Determine the [x, y] coordinate at the center of the cell enclosing the given text.  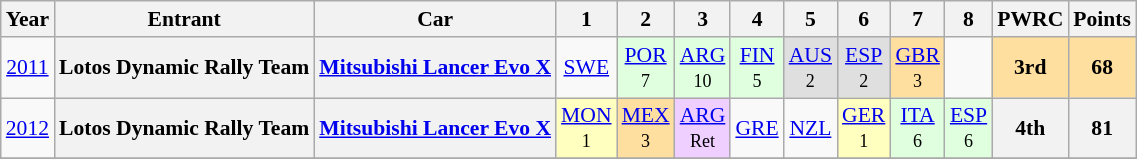
4th [1030, 128]
FIN5 [756, 68]
6 [864, 19]
3 [703, 19]
ARGRet [703, 128]
AUS2 [810, 68]
Entrant [184, 19]
ESP6 [968, 128]
SWE [586, 68]
ITA6 [918, 128]
ESP2 [864, 68]
MON1 [586, 128]
81 [1102, 128]
8 [968, 19]
4 [756, 19]
3rd [1030, 68]
5 [810, 19]
Year [28, 19]
Points [1102, 19]
68 [1102, 68]
NZL [810, 128]
2012 [28, 128]
7 [918, 19]
Car [435, 19]
GBR3 [918, 68]
2 [646, 19]
1 [586, 19]
ARG10 [703, 68]
GRE [756, 128]
2011 [28, 68]
POR7 [646, 68]
PWRC [1030, 19]
MEX3 [646, 128]
GER1 [864, 128]
